Capture the cell that displays the provided text and extract its (x, y) central coordinate. 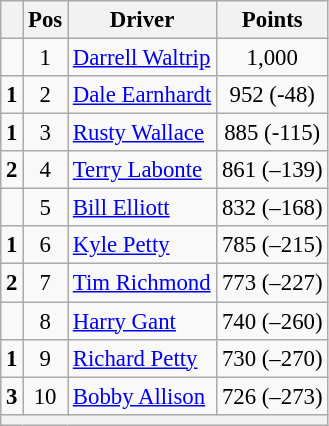
5 (46, 208)
10 (46, 396)
Points (272, 20)
7 (46, 283)
8 (46, 321)
Kyle Petty (142, 245)
861 (–139) (272, 170)
Richard Petty (142, 358)
740 (–260) (272, 321)
Dale Earnhardt (142, 95)
Tim Richmond (142, 283)
Driver (142, 20)
885 (-115) (272, 133)
785 (–215) (272, 245)
Pos (46, 20)
6 (46, 245)
Bill Elliott (142, 208)
726 (–273) (272, 396)
Darrell Waltrip (142, 58)
Terry Labonte (142, 170)
730 (–270) (272, 358)
1,000 (272, 58)
832 (–168) (272, 208)
773 (–227) (272, 283)
Bobby Allison (142, 396)
4 (46, 170)
Harry Gant (142, 321)
9 (46, 358)
Rusty Wallace (142, 133)
952 (-48) (272, 95)
